Scan for the cell matching the given text and deliver its (x, y) coordinate at center. 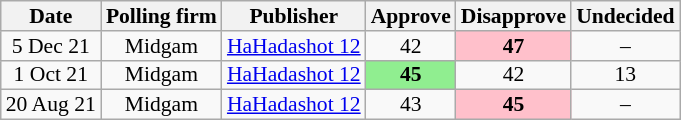
Date (51, 16)
13 (625, 75)
43 (411, 105)
1 Oct 21 (51, 75)
Publisher (294, 16)
Polling firm (162, 16)
Undecided (625, 16)
Approve (411, 16)
47 (514, 46)
20 Aug 21 (51, 105)
5 Dec 21 (51, 46)
Disapprove (514, 16)
